Capture the cell that displays the provided text and extract its [x, y] central coordinate. 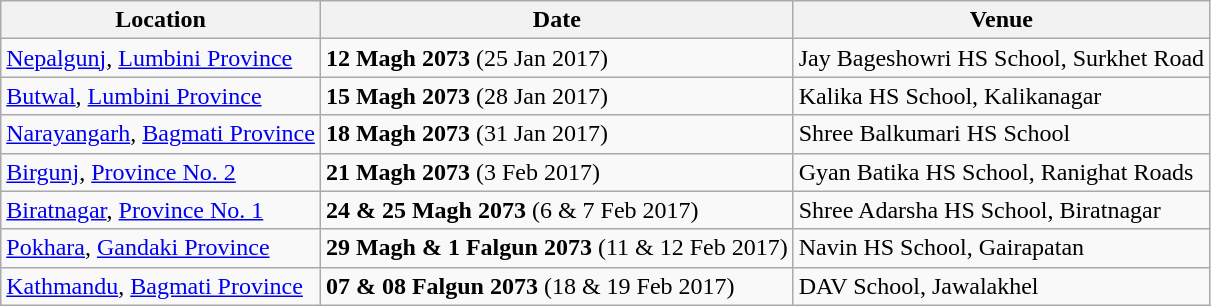
24 & 25 Magh 2073 (6 & 7 Feb 2017) [556, 210]
29 Magh & 1 Falgun 2073 (11 & 12 Feb 2017) [556, 248]
Jay Bageshowri HS School, Surkhet Road [1001, 58]
Shree Balkumari HS School [1001, 134]
Nepalgunj, Lumbini Province [161, 58]
Shree Adarsha HS School, Biratnagar [1001, 210]
Date [556, 20]
DAV School, Jawalakhel [1001, 286]
Narayangarh, Bagmati Province [161, 134]
Kathmandu, Bagmati Province [161, 286]
Birgunj, Province No. 2 [161, 172]
Location [161, 20]
Pokhara, Gandaki Province [161, 248]
Navin HS School, Gairapatan [1001, 248]
18 Magh 2073 (31 Jan 2017) [556, 134]
Gyan Batika HS School, Ranighat Roads [1001, 172]
15 Magh 2073 (28 Jan 2017) [556, 96]
Biratnagar, Province No. 1 [161, 210]
21 Magh 2073 (3 Feb 2017) [556, 172]
Butwal, Lumbini Province [161, 96]
Venue [1001, 20]
Kalika HS School, Kalikanagar [1001, 96]
12 Magh 2073 (25 Jan 2017) [556, 58]
07 & 08 Falgun 2073 (18 & 19 Feb 2017) [556, 286]
